Find where the given text appears and provide that cell's center as (X, Y) coordinate. 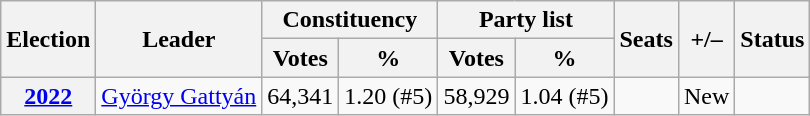
64,341 (300, 96)
1.20 (#5) (388, 96)
+/– (706, 39)
Election (48, 39)
Constituency (350, 20)
1.04 (#5) (564, 96)
2022 (48, 96)
58,929 (476, 96)
Status (772, 39)
New (706, 96)
Seats (646, 39)
Party list (526, 20)
György Gattyán (179, 96)
Leader (179, 39)
